Detect which cell encompasses the target text, then output its (X, Y) center coordinate. 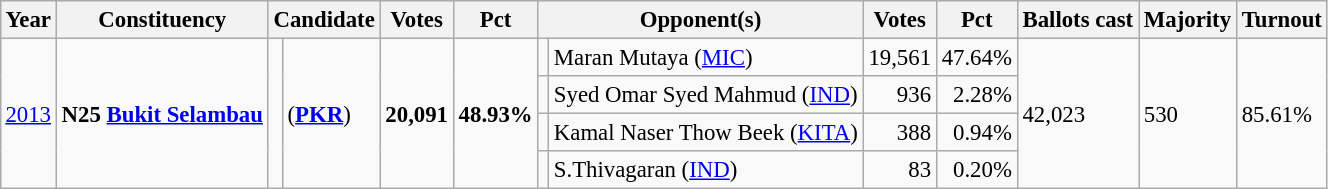
85.61% (1282, 113)
388 (900, 133)
Opponent(s) (700, 20)
42,023 (1078, 113)
Constituency (162, 20)
Syed Omar Syed Mahmud (IND) (706, 95)
2.28% (976, 95)
Majority (1187, 20)
0.20% (976, 170)
Candidate (324, 20)
20,091 (416, 113)
Year (28, 20)
936 (900, 95)
2013 (28, 113)
(PKR) (331, 113)
Kamal Naser Thow Beek (KITA) (706, 133)
0.94% (976, 133)
48.93% (496, 113)
530 (1187, 113)
Turnout (1282, 20)
Ballots cast (1078, 20)
N25 Bukit Selambau (162, 113)
47.64% (976, 57)
19,561 (900, 57)
Maran Mutaya (MIC) (706, 57)
83 (900, 170)
S.Thivagaran (IND) (706, 170)
